From the cell containing the given text, extract its center point as [x, y] coordinate. 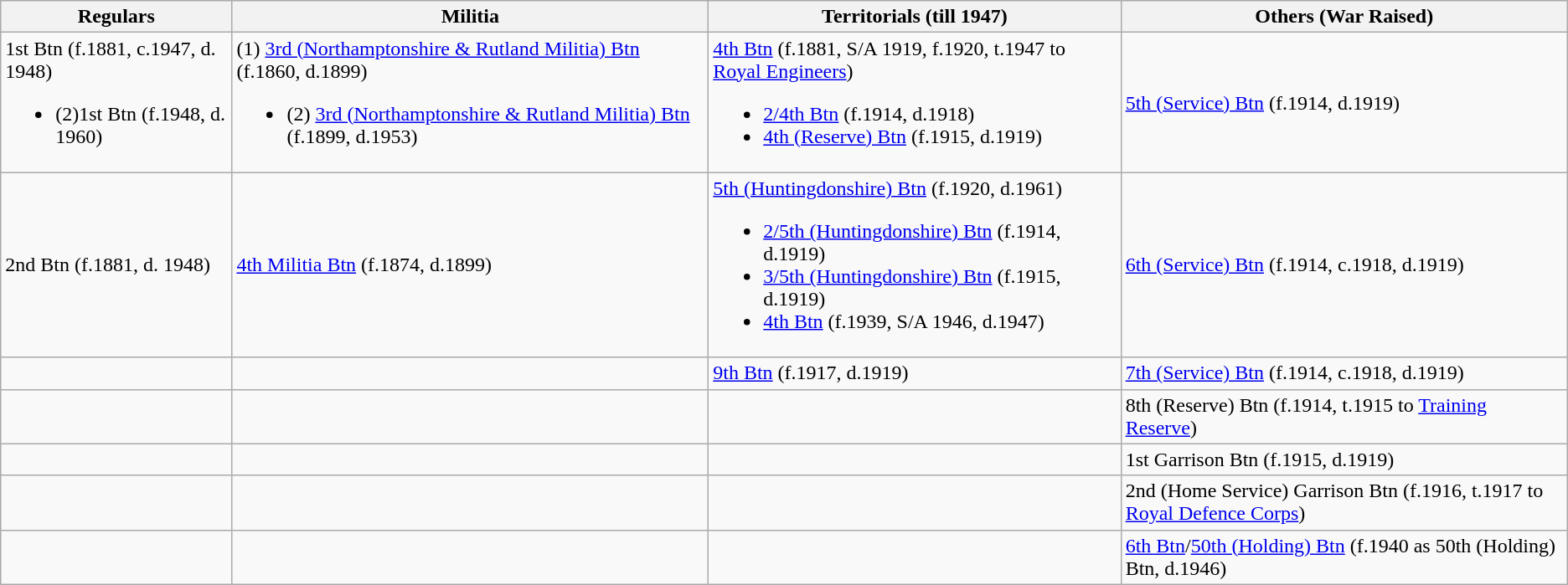
Others (War Raised) [1344, 17]
7th (Service) Btn (f.1914, c.1918, d.1919) [1344, 373]
1st Garrison Btn (f.1915, d.1919) [1344, 459]
Militia [471, 17]
Regulars [116, 17]
9th Btn (f.1917, d.1919) [915, 373]
4th Militia Btn (f.1874, d.1899) [471, 264]
2nd Btn (f.1881, d. 1948) [116, 264]
(1) 3rd (Northamptonshire & Rutland Militia) Btn (f.1860, d.1899)(2) 3rd (Northamptonshire & Rutland Militia) Btn (f.1899, d.1953) [471, 102]
1st Btn (f.1881, c.1947, d. 1948)(2)1st Btn (f.1948, d. 1960) [116, 102]
6th (Service) Btn (f.1914, c.1918, d.1919) [1344, 264]
6th Btn/50th (Holding) Btn (f.1940 as 50th (Holding) Btn, d.1946) [1344, 557]
Territorials (till 1947) [915, 17]
4th Btn (f.1881, S/A 1919, f.1920, t.1947 to Royal Engineers)2/4th Btn (f.1914, d.1918)4th (Reserve) Btn (f.1915, d.1919) [915, 102]
5th (Service) Btn (f.1914, d.1919) [1344, 102]
8th (Reserve) Btn (f.1914, t.1915 to Training Reserve) [1344, 417]
2nd (Home Service) Garrison Btn (f.1916, t.1917 to Royal Defence Corps) [1344, 502]
